From the cell containing the given text, extract its center point as [X, Y] coordinate. 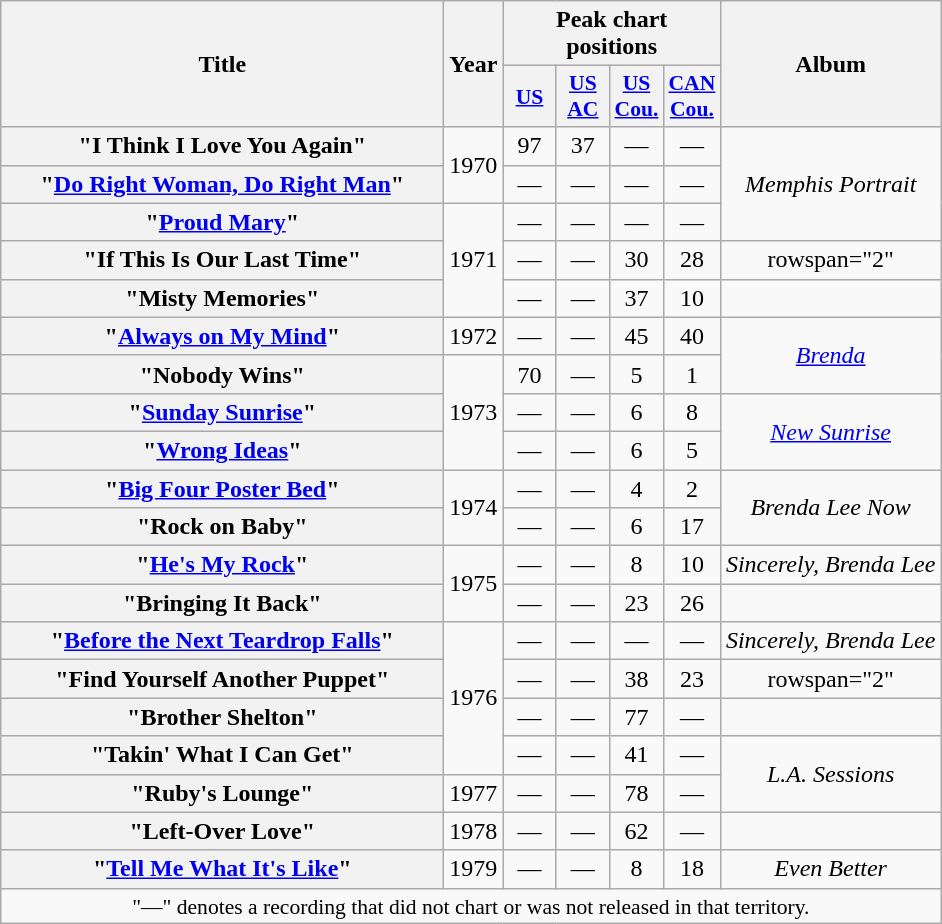
"Rock on Baby" [222, 527]
38 [637, 679]
"Nobody Wins" [222, 374]
"Find Yourself Another Puppet" [222, 679]
4 [637, 489]
1970 [474, 165]
L.A. Sessions [830, 774]
"Misty Memories" [222, 298]
Brenda Lee Now [830, 508]
97 [530, 146]
"I Think I Love You Again" [222, 146]
"Proud Mary" [222, 222]
Album [830, 64]
Year [474, 64]
26 [692, 603]
1974 [474, 508]
1976 [474, 698]
45 [637, 336]
"Bringing It Back" [222, 603]
17 [692, 527]
"If This Is Our Last Time" [222, 260]
30 [637, 260]
1979 [474, 869]
US [530, 96]
"Left-Over Love" [222, 831]
2 [692, 489]
77 [637, 717]
1971 [474, 260]
Title [222, 64]
1975 [474, 584]
40 [692, 336]
"He's My Rock" [222, 565]
1977 [474, 793]
Even Better [830, 869]
70 [530, 374]
1 [692, 374]
18 [692, 869]
1972 [474, 336]
USCou. [637, 96]
"Sunday Sunrise" [222, 412]
"Big Four Poster Bed" [222, 489]
"Ruby's Lounge" [222, 793]
Peak chart positions [612, 34]
"Before the Next Teardrop Falls" [222, 641]
New Sunrise [830, 431]
"Tell Me What It's Like" [222, 869]
28 [692, 260]
"Always on My Mind" [222, 336]
Brenda [830, 355]
"Brother Shelton" [222, 717]
CANCou. [692, 96]
1973 [474, 412]
"Wrong Ideas" [222, 450]
"—" denotes a recording that did not chart or was not released in that territory. [471, 906]
US AC [582, 96]
78 [637, 793]
41 [637, 755]
1978 [474, 831]
Memphis Portrait [830, 184]
"Do Right Woman, Do Right Man" [222, 184]
"Takin' What I Can Get" [222, 755]
62 [637, 831]
